Return (x, y) of the center of cell containing provided text 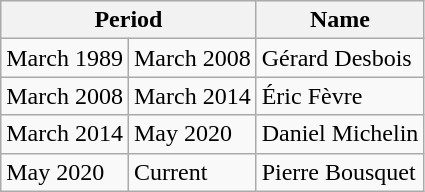
Gérard Desbois (340, 58)
Current (192, 172)
Éric Fèvre (340, 96)
Pierre Bousquet (340, 172)
Period (128, 20)
March 1989 (65, 58)
Daniel Michelin (340, 134)
Name (340, 20)
